Return (X, Y) of the center of cell containing provided text 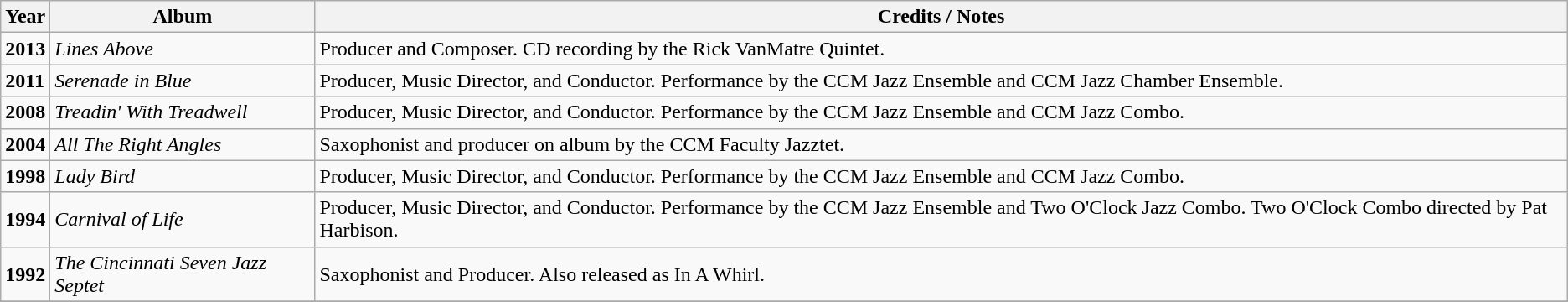
Year (25, 17)
2011 (25, 81)
2008 (25, 112)
Lines Above (183, 49)
Album (183, 17)
The Cincinnati Seven Jazz Septet (183, 273)
1994 (25, 220)
Producer, Music Director, and Conductor. Performance by the CCM Jazz Ensemble and Two O'Clock Jazz Combo. Two O'Clock Combo directed by Pat Harbison. (941, 220)
All The Right Angles (183, 144)
Lady Bird (183, 176)
Credits / Notes (941, 17)
Carnival of Life (183, 220)
Saxophonist and Producer. Also released as In A Whirl. (941, 273)
Producer and Composer. CD recording by the Rick VanMatre Quintet. (941, 49)
2004 (25, 144)
Producer, Music Director, and Conductor. Performance by the CCM Jazz Ensemble and CCM Jazz Chamber Ensemble. (941, 81)
1992 (25, 273)
Serenade in Blue (183, 81)
Treadin' With Treadwell (183, 112)
1998 (25, 176)
Saxophonist and producer on album by the CCM Faculty Jazztet. (941, 144)
2013 (25, 49)
